Extract the [x, y] coordinate from the center of the cell holding the provided text.  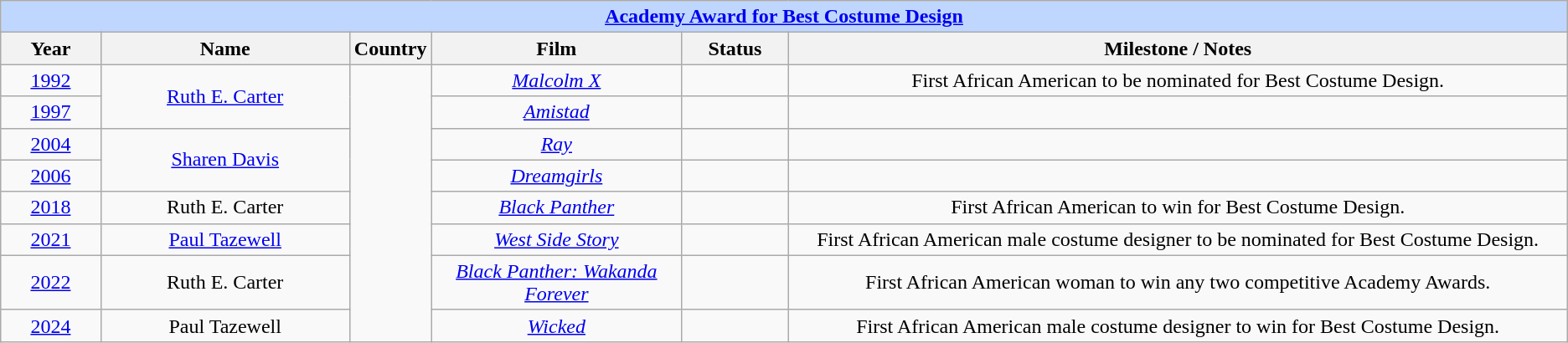
Ray [556, 144]
Sharen Davis [224, 160]
Amistad [556, 112]
Film [556, 49]
2021 [50, 239]
2022 [50, 283]
1992 [50, 80]
First African American woman to win any two competitive Academy Awards. [1178, 283]
1997 [50, 112]
First African American male costume designer to be nominated for Best Costume Design. [1178, 239]
2018 [50, 207]
First African American to be nominated for Best Costume Design. [1178, 80]
2024 [50, 325]
Black Panther: Wakanda Forever [556, 283]
2006 [50, 176]
Malcolm X [556, 80]
First African American male costume designer to win for Best Costume Design. [1178, 325]
Dreamgirls [556, 176]
First African American to win for Best Costume Design. [1178, 207]
Wicked [556, 325]
Academy Award for Best Costume Design [784, 17]
West Side Story [556, 239]
Black Panther [556, 207]
Milestone / Notes [1178, 49]
Name [224, 49]
Country [390, 49]
Status [735, 49]
2004 [50, 144]
Year [50, 49]
